Capture the cell that displays the provided text and extract its (X, Y) central coordinate. 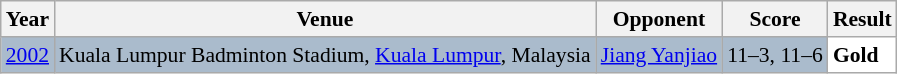
Opponent (659, 19)
Venue (325, 19)
11–3, 11–6 (775, 55)
2002 (28, 55)
Jiang Yanjiao (659, 55)
Result (862, 19)
Gold (862, 55)
Year (28, 19)
Score (775, 19)
Kuala Lumpur Badminton Stadium, Kuala Lumpur, Malaysia (325, 55)
